From the cell containing the given text, extract its center point as [X, Y] coordinate. 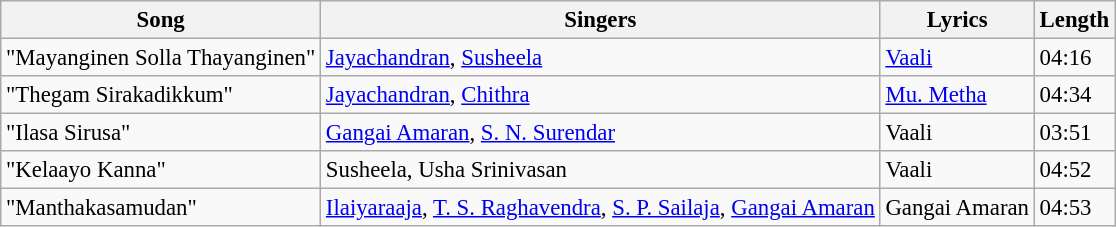
04:52 [1074, 170]
04:53 [1074, 208]
Gangai Amaran [957, 208]
Length [1074, 20]
Jayachandran, Chithra [601, 95]
"Ilasa Sirusa" [161, 133]
Mu. Metha [957, 95]
Gangai Amaran, S. N. Surendar [601, 133]
"Thegam Sirakadikkum" [161, 95]
Jayachandran, Susheela [601, 58]
04:34 [1074, 95]
"Mayanginen Solla Thayanginen" [161, 58]
Susheela, Usha Srinivasan [601, 170]
"Manthakasamudan" [161, 208]
Song [161, 20]
Singers [601, 20]
03:51 [1074, 133]
Ilaiyaraaja, T. S. Raghavendra, S. P. Sailaja, Gangai Amaran [601, 208]
Lyrics [957, 20]
04:16 [1074, 58]
"Kelaayo Kanna" [161, 170]
